Provide the [x, y] coordinate of the cell's center where the given text is located.  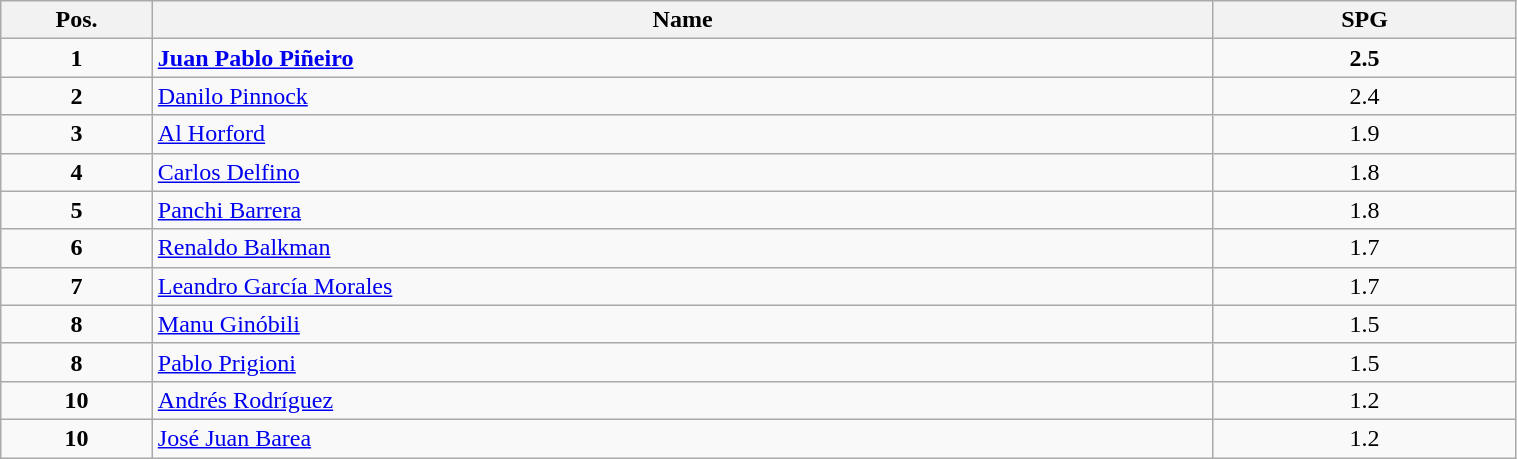
5 [77, 210]
2.5 [1364, 58]
Manu Ginóbili [682, 324]
2.4 [1364, 96]
Panchi Barrera [682, 210]
Renaldo Balkman [682, 248]
Pablo Prigioni [682, 362]
2 [77, 96]
Carlos Delfino [682, 172]
Name [682, 20]
1 [77, 58]
SPG [1364, 20]
7 [77, 286]
4 [77, 172]
Pos. [77, 20]
6 [77, 248]
3 [77, 134]
Juan Pablo Piñeiro [682, 58]
Leandro García Morales [682, 286]
Andrés Rodríguez [682, 400]
José Juan Barea [682, 438]
Al Horford [682, 134]
Danilo Pinnock [682, 96]
1.9 [1364, 134]
